Determine the (X, Y) coordinate at the center of the cell enclosing the given text.  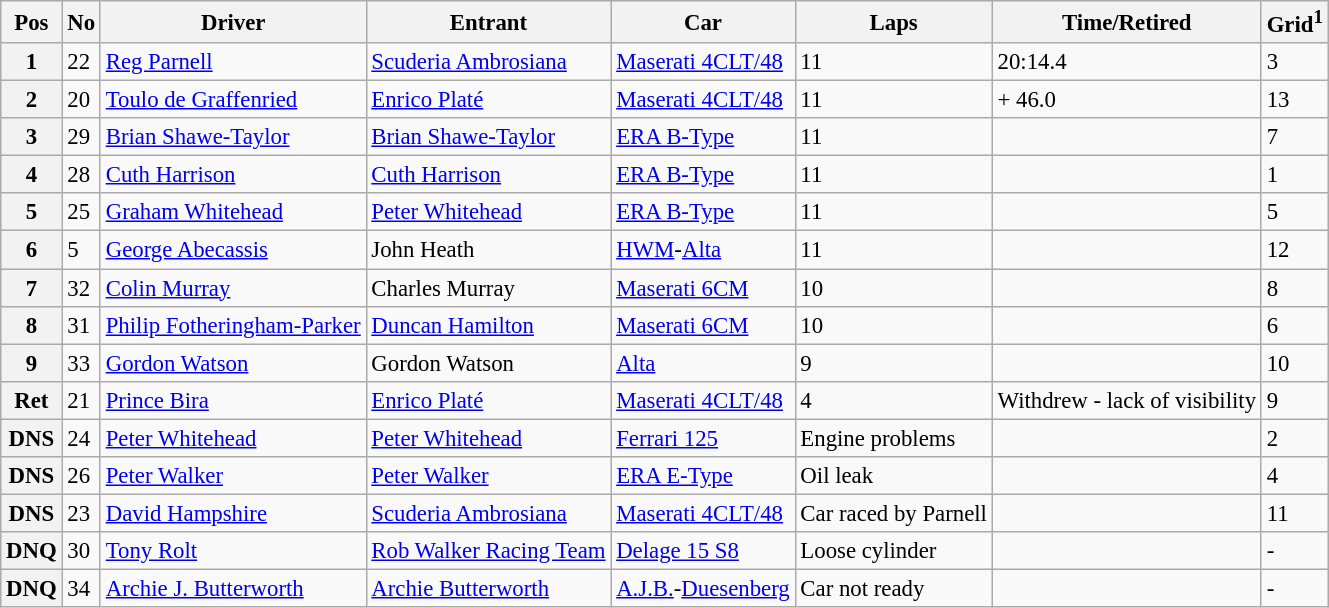
Philip Fotheringham-Parker (233, 325)
25 (81, 213)
Loose cylinder (894, 551)
20:14.4 (1126, 62)
No (81, 22)
31 (81, 325)
Withdrew - lack of visibility (1126, 400)
Charles Murray (488, 288)
Car (703, 22)
Laps (894, 22)
34 (81, 588)
23 (81, 513)
Ret (32, 400)
22 (81, 62)
29 (81, 137)
Tony Rolt (233, 551)
32 (81, 288)
Alta (703, 363)
Time/Retired (1126, 22)
28 (81, 175)
HWM-Alta (703, 250)
Duncan Hamilton (488, 325)
Car raced by Parnell (894, 513)
Prince Bira (233, 400)
Ferrari 125 (703, 438)
20 (81, 100)
Delage 15 S8 (703, 551)
30 (81, 551)
Graham Whitehead (233, 213)
21 (81, 400)
Rob Walker Racing Team (488, 551)
26 (81, 476)
Grid1 (1294, 22)
Pos (32, 22)
George Abecassis (233, 250)
Car not ready (894, 588)
+ 46.0 (1126, 100)
Reg Parnell (233, 62)
Colin Murray (233, 288)
Archie J. Butterworth (233, 588)
Entrant (488, 22)
12 (1294, 250)
A.J.B.-Duesenberg (703, 588)
33 (81, 363)
Oil leak (894, 476)
Archie Butterworth (488, 588)
Driver (233, 22)
13 (1294, 100)
24 (81, 438)
John Heath (488, 250)
ERA E-Type (703, 476)
David Hampshire (233, 513)
Toulo de Graffenried (233, 100)
Engine problems (894, 438)
